Find where the given text appears and provide that cell's center as [X, Y] coordinate. 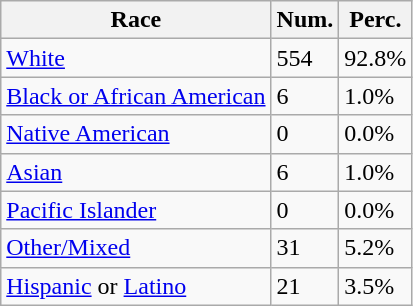
Pacific Islander [136, 210]
31 [305, 248]
Hispanic or Latino [136, 286]
Num. [305, 20]
Black or African American [136, 96]
21 [305, 286]
Race [136, 20]
Asian [136, 172]
White [136, 58]
Native American [136, 134]
Perc. [376, 20]
92.8% [376, 58]
Other/Mixed [136, 248]
5.2% [376, 248]
3.5% [376, 286]
554 [305, 58]
